Detect which cell encompasses the target text, then output its [x, y] center coordinate. 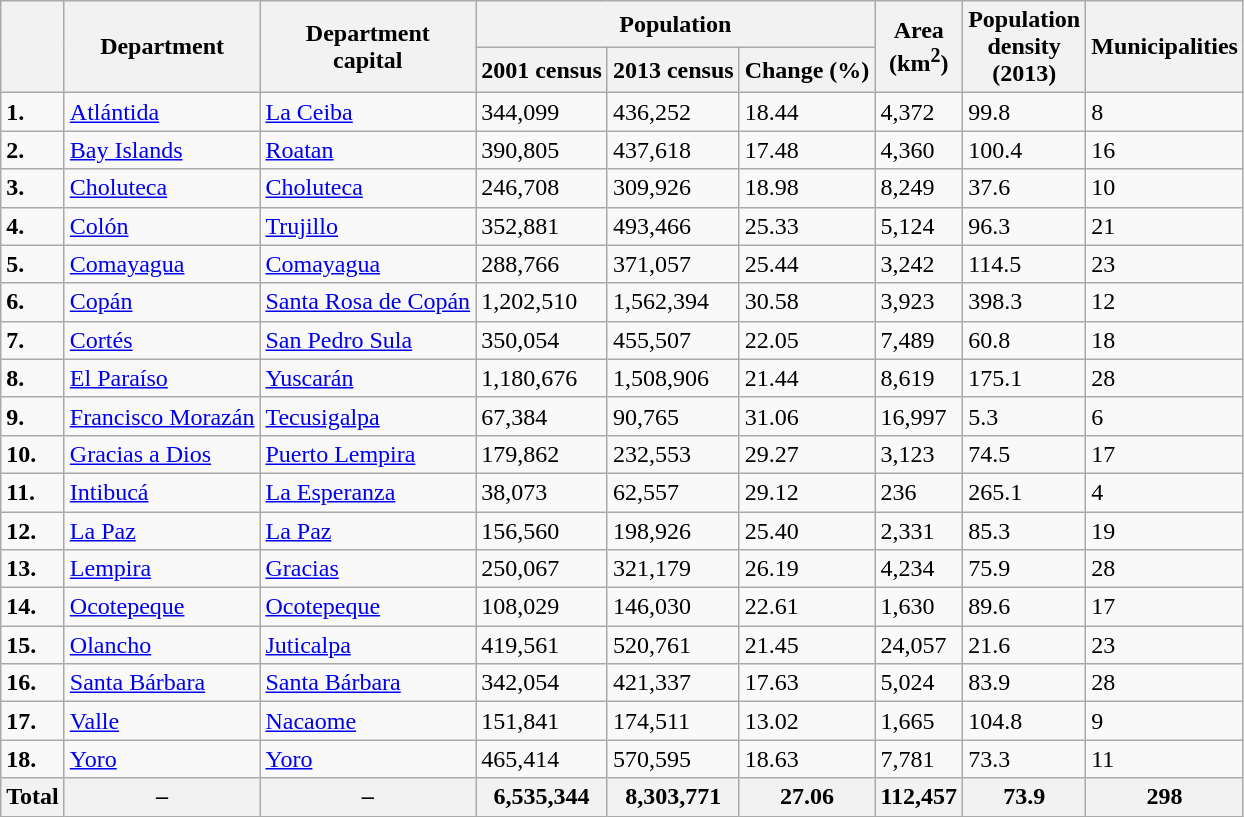
14. [33, 607]
1,665 [919, 721]
17.63 [807, 683]
104.8 [1024, 721]
Olancho [162, 645]
419,561 [542, 645]
Francisco Morazán [162, 416]
1. [33, 112]
37.6 [1024, 188]
Santa Rosa de Copán [368, 302]
8 [1165, 112]
421,337 [673, 683]
246,708 [542, 188]
6,535,344 [542, 797]
342,054 [542, 683]
Bay Islands [162, 150]
3,242 [919, 264]
570,595 [673, 759]
Change (%) [807, 70]
17. [33, 721]
Municipalities [1165, 47]
12 [1165, 302]
10. [33, 454]
Department [162, 47]
6 [1165, 416]
Trujillo [368, 226]
Area(km2) [919, 47]
21.6 [1024, 645]
Intibucá [162, 492]
Copán [162, 302]
1,508,906 [673, 378]
344,099 [542, 112]
30.58 [807, 302]
5,124 [919, 226]
Cortés [162, 340]
8,303,771 [673, 797]
La Ceiba [368, 112]
18.44 [807, 112]
4. [33, 226]
179,862 [542, 454]
2013 census [673, 70]
Colón [162, 226]
21.45 [807, 645]
2. [33, 150]
3,123 [919, 454]
73.3 [1024, 759]
73.9 [1024, 797]
12. [33, 531]
4 [1165, 492]
La Esperanza [368, 492]
5. [33, 264]
Gracias [368, 569]
7,781 [919, 759]
114.5 [1024, 264]
146,030 [673, 607]
1,202,510 [542, 302]
309,926 [673, 188]
9 [1165, 721]
22.61 [807, 607]
16. [33, 683]
236 [919, 492]
83.9 [1024, 683]
390,805 [542, 150]
4,234 [919, 569]
493,466 [673, 226]
1,180,676 [542, 378]
Total [33, 797]
3,923 [919, 302]
89.6 [1024, 607]
62,557 [673, 492]
Atlántida [162, 112]
265.1 [1024, 492]
352,881 [542, 226]
24,057 [919, 645]
198,926 [673, 531]
1,630 [919, 607]
7,489 [919, 340]
Valle [162, 721]
8,619 [919, 378]
16,997 [919, 416]
26.19 [807, 569]
75.9 [1024, 569]
74.5 [1024, 454]
25.44 [807, 264]
19 [1165, 531]
8,249 [919, 188]
1,562,394 [673, 302]
5.3 [1024, 416]
3. [33, 188]
Yuscarán [368, 378]
398.3 [1024, 302]
7. [33, 340]
99.8 [1024, 112]
250,067 [542, 569]
11. [33, 492]
Puerto Lempira [368, 454]
Nacaome [368, 721]
29.27 [807, 454]
29.12 [807, 492]
67,384 [542, 416]
21 [1165, 226]
90,765 [673, 416]
2,331 [919, 531]
Roatan [368, 150]
13. [33, 569]
18.63 [807, 759]
18. [33, 759]
38,073 [542, 492]
18 [1165, 340]
232,553 [673, 454]
17.48 [807, 150]
2001 census [542, 70]
San Pedro Sula [368, 340]
Populationdensity(2013) [1024, 47]
31.06 [807, 416]
96.3 [1024, 226]
60.8 [1024, 340]
437,618 [673, 150]
El Paraíso [162, 378]
371,057 [673, 264]
350,054 [542, 340]
Juticalpa [368, 645]
Lempira [162, 569]
151,841 [542, 721]
Gracias a Dios [162, 454]
465,414 [542, 759]
16 [1165, 150]
15. [33, 645]
156,560 [542, 531]
520,761 [673, 645]
21.44 [807, 378]
288,766 [542, 264]
175.1 [1024, 378]
10 [1165, 188]
Population [676, 24]
108,029 [542, 607]
6. [33, 302]
4,360 [919, 150]
25.40 [807, 531]
11 [1165, 759]
174,511 [673, 721]
27.06 [807, 797]
25.33 [807, 226]
4,372 [919, 112]
22.05 [807, 340]
100.4 [1024, 150]
9. [33, 416]
13.02 [807, 721]
18.98 [807, 188]
455,507 [673, 340]
436,252 [673, 112]
85.3 [1024, 531]
Departmentcapital [368, 47]
5,024 [919, 683]
8. [33, 378]
298 [1165, 797]
Tecusigalpa [368, 416]
321,179 [673, 569]
112,457 [919, 797]
